Search for the cell housing the specified text and yield its [X, Y] center coordinate. 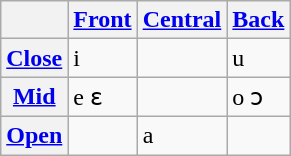
Central [182, 20]
a [182, 135]
Front [102, 20]
i [102, 58]
Back [258, 20]
u [258, 58]
o ɔ [258, 97]
e ɛ [102, 97]
Mid [34, 97]
Open [34, 135]
Close [34, 58]
